Identify which cell holds the provided text, then report its [X, Y] central coordinate. 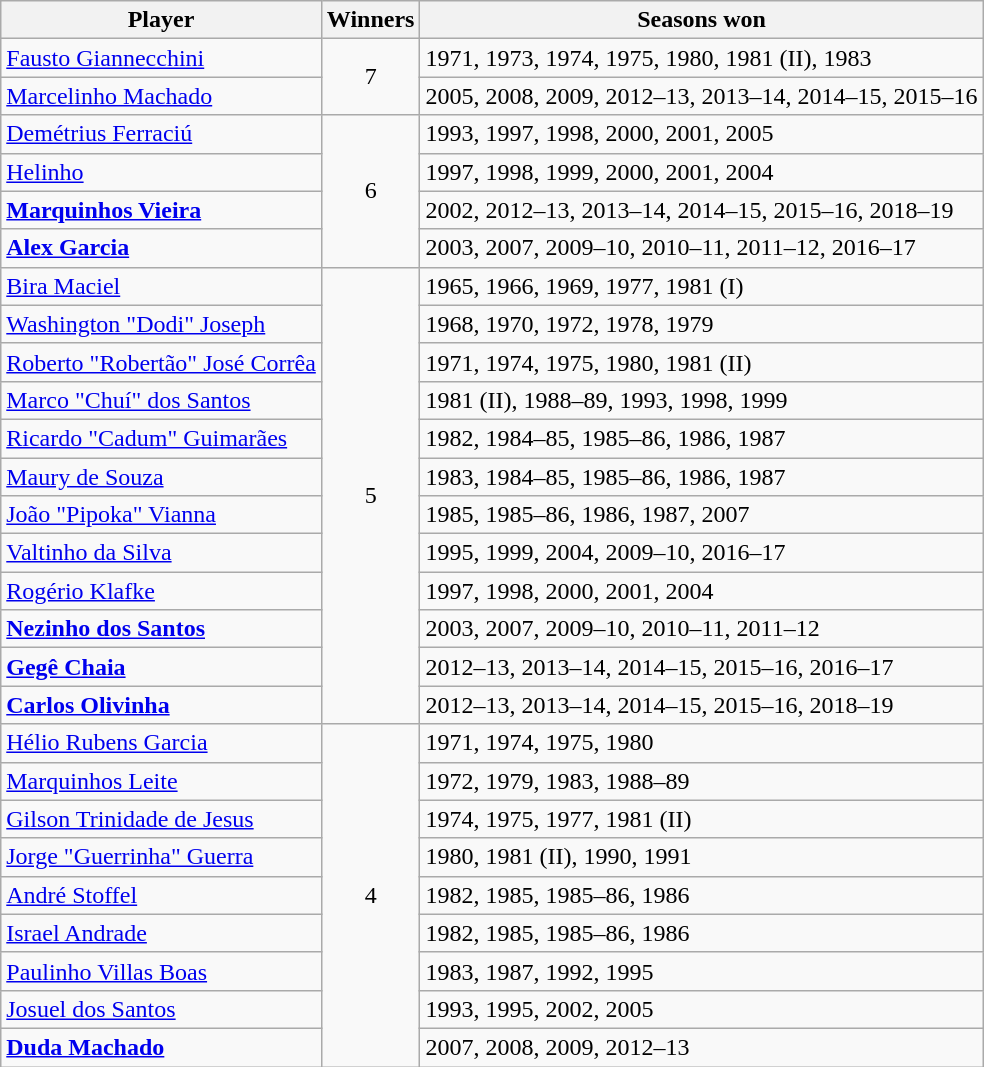
1981 (II), 1988–89, 1993, 1998, 1999 [702, 400]
Marcelinho Machado [162, 96]
1968, 1970, 1972, 1978, 1979 [702, 324]
Roberto "Robertão" José Corrêa [162, 362]
Fausto Giannecchini [162, 58]
2003, 2007, 2009–10, 2010–11, 2011–12 [702, 629]
Alex Garcia [162, 248]
1983, 1984–85, 1985–86, 1986, 1987 [702, 477]
2012–13, 2013–14, 2014–15, 2015–16, 2016–17 [702, 667]
Israel Andrade [162, 933]
5 [370, 496]
Valtinho da Silva [162, 553]
1971, 1974, 1975, 1980 [702, 743]
Seasons won [702, 20]
1965, 1966, 1969, 1977, 1981 (I) [702, 286]
Paulinho Villas Boas [162, 971]
Ricardo "Cadum" Guimarães [162, 438]
7 [370, 77]
Washington "Dodi" Joseph [162, 324]
Gegê Chaia [162, 667]
André Stoffel [162, 895]
Rogério Klafke [162, 591]
1993, 1997, 1998, 2000, 2001, 2005 [702, 134]
2003, 2007, 2009–10, 2010–11, 2011–12, 2016–17 [702, 248]
1997, 1998, 2000, 2001, 2004 [702, 591]
Josuel dos Santos [162, 1009]
1972, 1979, 1983, 1988–89 [702, 781]
Marquinhos Vieira [162, 210]
2002, 2012–13, 2013–14, 2014–15, 2015–16, 2018–19 [702, 210]
1983, 1987, 1992, 1995 [702, 971]
Bira Maciel [162, 286]
1971, 1974, 1975, 1980, 1981 (II) [702, 362]
Helinho [162, 172]
2005, 2008, 2009, 2012–13, 2013–14, 2014–15, 2015–16 [702, 96]
1980, 1981 (II), 1990, 1991 [702, 857]
2012–13, 2013–14, 2014–15, 2015–16, 2018–19 [702, 705]
1974, 1975, 1977, 1981 (II) [702, 819]
Carlos Olivinha [162, 705]
1993, 1995, 2002, 2005 [702, 1009]
6 [370, 191]
Winners [370, 20]
1995, 1999, 2004, 2009–10, 2016–17 [702, 553]
1997, 1998, 1999, 2000, 2001, 2004 [702, 172]
Gilson Trinidade de Jesus [162, 819]
Maury de Souza [162, 477]
Nezinho dos Santos [162, 629]
Hélio Rubens Garcia [162, 743]
Demétrius Ferraciú [162, 134]
4 [370, 896]
Marco "Chuí" dos Santos [162, 400]
Player [162, 20]
2007, 2008, 2009, 2012–13 [702, 1047]
João "Pipoka" Vianna [162, 515]
Jorge "Guerrinha" Guerra [162, 857]
1985, 1985–86, 1986, 1987, 2007 [702, 515]
1982, 1984–85, 1985–86, 1986, 1987 [702, 438]
Marquinhos Leite [162, 781]
Duda Machado [162, 1047]
1971, 1973, 1974, 1975, 1980, 1981 (II), 1983 [702, 58]
